Determine the (X, Y) coordinate at the center of the cell enclosing the given text.  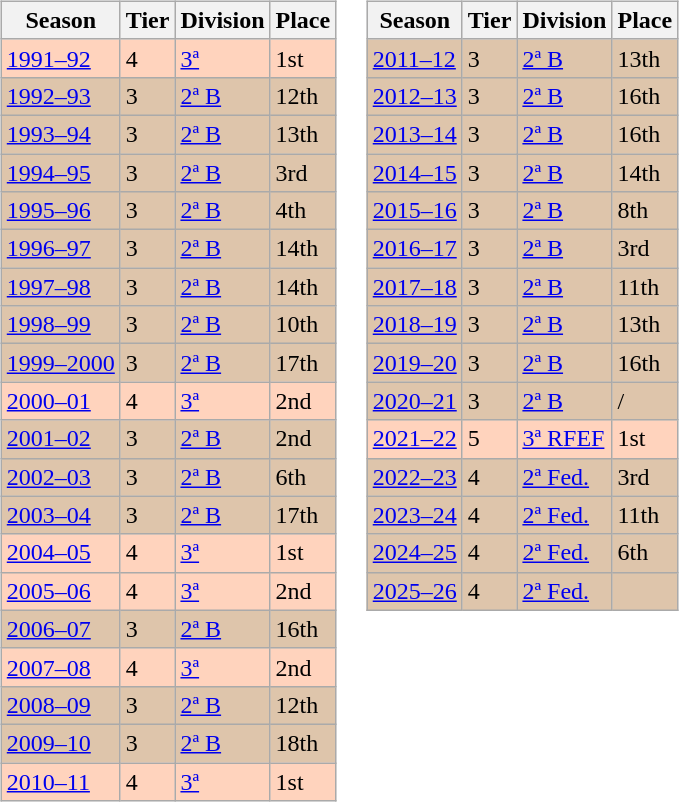
2022–23 (414, 477)
1998–99 (60, 325)
2021–22 (414, 439)
1997–98 (60, 287)
1994–95 (60, 173)
2020–21 (414, 401)
2023–24 (414, 515)
2013–14 (414, 134)
2024–25 (414, 553)
2004–05 (60, 553)
2003–04 (60, 515)
1996–97 (60, 249)
18th (303, 743)
10th (303, 325)
8th (645, 211)
2000–01 (60, 401)
4th (303, 211)
2017–18 (414, 287)
2010–11 (60, 781)
2008–09 (60, 705)
2012–13 (414, 96)
2005–06 (60, 591)
1993–94 (60, 134)
5 (490, 439)
2001–02 (60, 439)
3ª RFEF (564, 439)
2002–03 (60, 477)
2016–17 (414, 249)
2018–19 (414, 325)
2007–08 (60, 667)
/ (645, 401)
2011–12 (414, 58)
2009–10 (60, 743)
1999–2000 (60, 363)
2015–16 (414, 211)
1992–93 (60, 96)
2014–15 (414, 173)
1995–96 (60, 211)
2019–20 (414, 363)
2006–07 (60, 629)
1991–92 (60, 58)
2025–26 (414, 591)
